Extract the [X, Y] coordinate from the center of the cell holding the provided text.  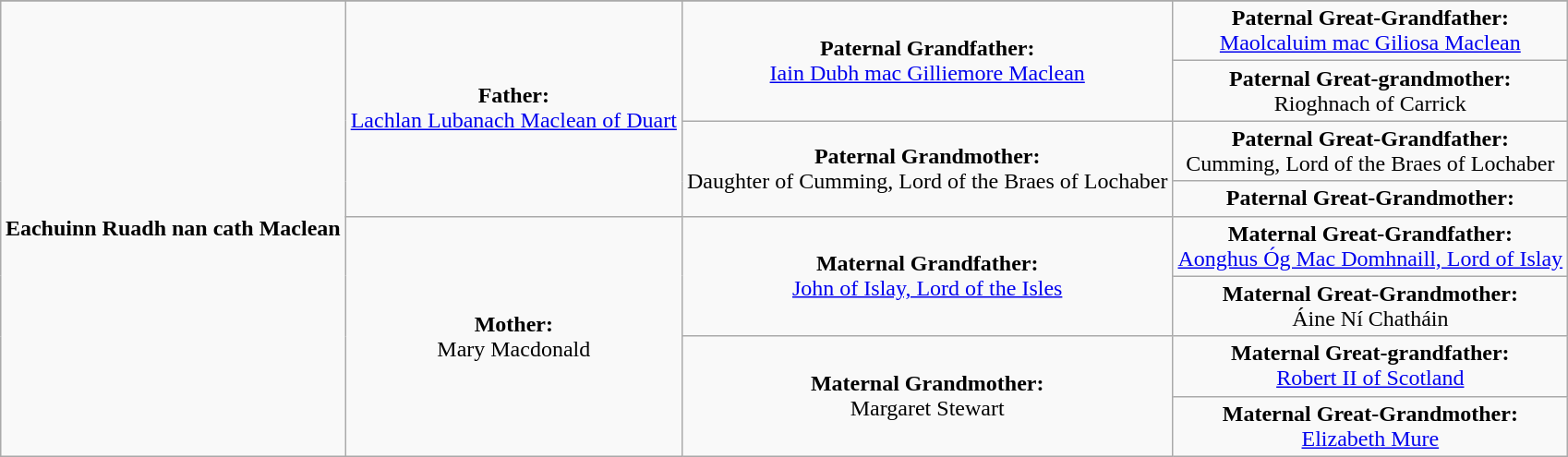
Mother:Mary Macdonald [513, 336]
Paternal Grandmother:Daughter of Cumming, Lord of the Braes of Lochaber [927, 168]
Maternal Great-Grandmother:Áine Ní Chatháin [1370, 307]
Paternal Great-Grandfather:Maolcaluim mac Giliosa Maclean [1370, 31]
Eachuinn Ruadh nan cath Maclean [173, 229]
Paternal Great-Grandfather:Cumming, Lord of the Braes of Lochaber [1370, 151]
Paternal Great-grandmother:Rioghnach of Carrick [1370, 90]
Maternal Great-Grandmother:Elizabeth Mure [1370, 427]
Father:Lachlan Lubanach Maclean of Duart [513, 109]
Maternal Grandmother:Margaret Stewart [927, 396]
Paternal Great-Grandmother: [1370, 198]
Paternal Grandfather:Iain Dubh mac Gilliemore Maclean [927, 61]
Maternal Great-Grandfather:Aonghus Óg Mac Domhnaill, Lord of Islay [1370, 246]
Maternal Grandfather:John of Islay, Lord of the Isles [927, 276]
Maternal Great-grandfather:Robert II of Scotland [1370, 366]
